Scan for the cell matching the given text and deliver its (X, Y) coordinate at center. 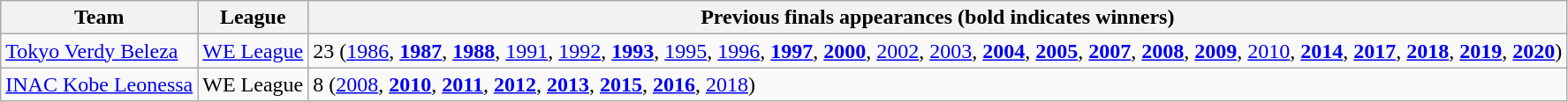
23 (1986, 1987, 1988, 1991, 1992, 1993, 1995, 1996, 1997, 2000, 2002, 2003, 2004, 2005, 2007, 2008, 2009, 2010, 2014, 2017, 2018, 2019, 2020) (938, 51)
Tokyo Verdy Beleza (99, 51)
Team (99, 18)
League (253, 18)
Previous finals appearances (bold indicates winners) (938, 18)
INAC Kobe Leonessa (99, 84)
8 (2008, 2010, 2011, 2012, 2013, 2015, 2016, 2018) (938, 84)
